Capture the cell that displays the provided text and extract its (x, y) central coordinate. 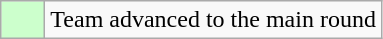
Team advanced to the main round (214, 20)
